Provide the [x, y] coordinate of the cell's center where the given text is located.  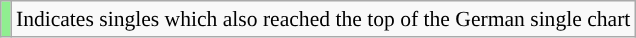
Indicates singles which also reached the top of the German single chart [324, 19]
